Capture the cell that displays the provided text and extract its (x, y) central coordinate. 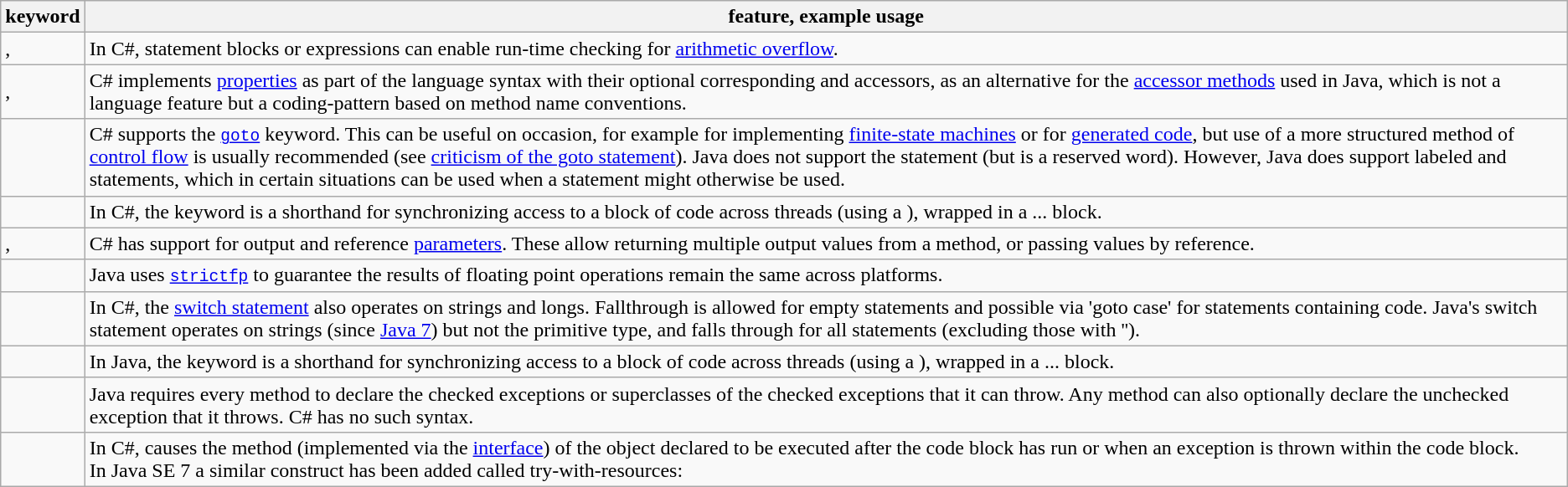
feature, example usage (826, 17)
In C#, the keyword is a shorthand for synchronizing access to a block of code across threads (using a ), wrapped in a ... block. (826, 212)
Java uses strictfp to guarantee the results of floating point operations remain the same across platforms. (826, 275)
keyword (43, 17)
In C#, statement blocks or expressions can enable run-time checking for arithmetic overflow. (826, 49)
In Java, the keyword is a shorthand for synchronizing access to a block of code across threads (using a ), wrapped in a ... block. (826, 361)
C# has support for output and reference parameters. These allow returning multiple output values from a method, or passing values by reference. (826, 243)
